Return the (x, y) coordinate for the center point of the cell that contains the specified text.  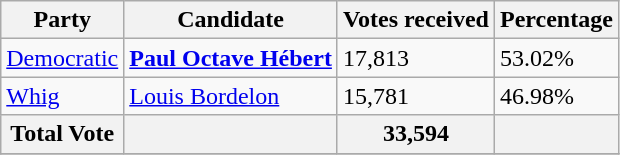
Paul Octave Hébert (231, 58)
Percentage (556, 20)
33,594 (416, 134)
53.02% (556, 58)
Candidate (231, 20)
Total Vote (62, 134)
Democratic (62, 58)
15,781 (416, 96)
Whig (62, 96)
17,813 (416, 58)
Louis Bordelon (231, 96)
Votes received (416, 20)
46.98% (556, 96)
Party (62, 20)
